From the cell containing the given text, extract its center point as [X, Y] coordinate. 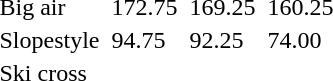
92.25 [222, 40]
94.75 [144, 40]
